Scan for the cell matching the given text and deliver its [x, y] coordinate at center. 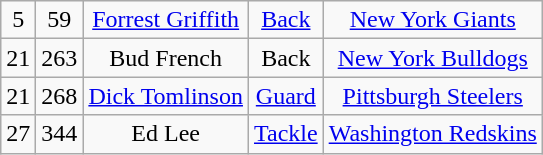
New York Bulldogs [432, 58]
59 [60, 20]
344 [60, 134]
268 [60, 96]
5 [18, 20]
Bud French [166, 58]
Ed Lee [166, 134]
Tackle [286, 134]
263 [60, 58]
Dick Tomlinson [166, 96]
Guard [286, 96]
New York Giants [432, 20]
27 [18, 134]
Washington Redskins [432, 134]
Forrest Griffith [166, 20]
Pittsburgh Steelers [432, 96]
